Detect which cell encompasses the target text, then output its (x, y) center coordinate. 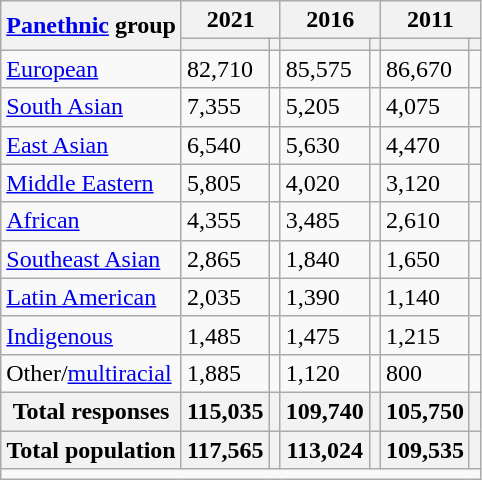
1,885 (225, 373)
4,020 (324, 183)
4,470 (424, 145)
1,650 (424, 259)
1,485 (225, 335)
5,630 (324, 145)
5,205 (324, 107)
82,710 (225, 69)
4,355 (225, 221)
African (92, 221)
Middle Eastern (92, 183)
Latin American (92, 297)
117,565 (225, 449)
Total population (92, 449)
1,140 (424, 297)
3,120 (424, 183)
86,670 (424, 69)
1,215 (424, 335)
1,120 (324, 373)
Indigenous (92, 335)
5,805 (225, 183)
109,740 (324, 411)
Other/multiracial (92, 373)
85,575 (324, 69)
Southeast Asian (92, 259)
2021 (230, 20)
105,750 (424, 411)
Panethnic group (92, 26)
113,024 (324, 449)
7,355 (225, 107)
2,865 (225, 259)
115,035 (225, 411)
109,535 (424, 449)
4,075 (424, 107)
2016 (330, 20)
1,390 (324, 297)
Total responses (92, 411)
6,540 (225, 145)
2,610 (424, 221)
East Asian (92, 145)
South Asian (92, 107)
1,840 (324, 259)
1,475 (324, 335)
2011 (430, 20)
800 (424, 373)
3,485 (324, 221)
European (92, 69)
2,035 (225, 297)
